Determine the [x, y] coordinate at the center of the cell enclosing the given text.  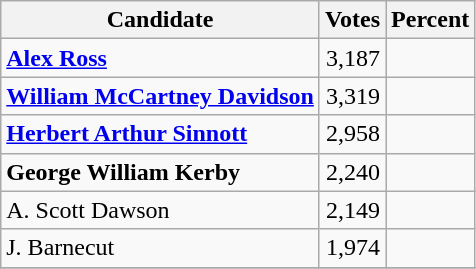
2,149 [352, 210]
2,240 [352, 172]
2,958 [352, 134]
Herbert Arthur Sinnott [160, 134]
Votes [352, 20]
George William Kerby [160, 172]
Percent [430, 20]
Alex Ross [160, 58]
A. Scott Dawson [160, 210]
J. Barnecut [160, 248]
1,974 [352, 248]
3,319 [352, 96]
3,187 [352, 58]
Candidate [160, 20]
William McCartney Davidson [160, 96]
